Scan for the cell matching the given text and deliver its [X, Y] coordinate at center. 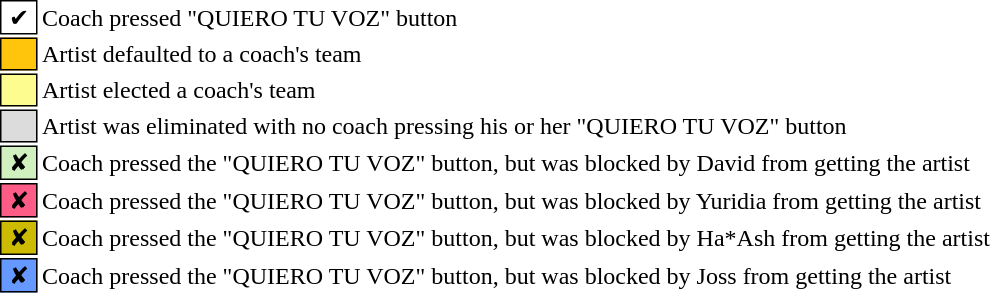
✔ [19, 17]
